Return the (X, Y) coordinate for the center point of the cell that contains the specified text.  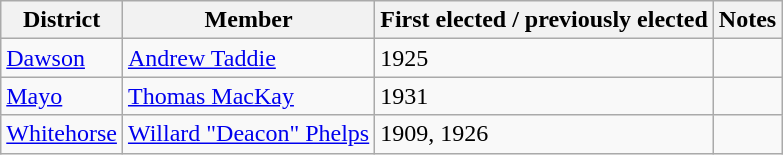
Dawson (62, 58)
Willard "Deacon" Phelps (248, 134)
Mayo (62, 96)
1925 (544, 58)
Notes (747, 20)
1931 (544, 96)
Thomas MacKay (248, 96)
1909, 1926 (544, 134)
Member (248, 20)
First elected / previously elected (544, 20)
Andrew Taddie (248, 58)
Whitehorse (62, 134)
District (62, 20)
